Identify which cell holds the provided text, then report its [X, Y] central coordinate. 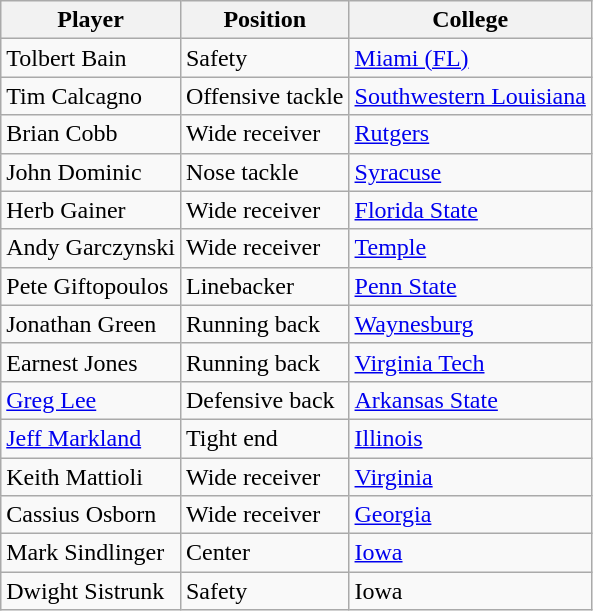
Syracuse [470, 172]
Jeff Markland [91, 438]
Penn State [470, 286]
Temple [470, 248]
Georgia [470, 515]
Offensive tackle [264, 96]
Nose tackle [264, 172]
Mark Sindlinger [91, 553]
Player [91, 20]
Florida State [470, 210]
Keith Mattioli [91, 477]
Tolbert Bain [91, 58]
College [470, 20]
Waynesburg [470, 324]
Earnest Jones [91, 362]
Pete Giftopoulos [91, 286]
Miami (FL) [470, 58]
Virginia [470, 477]
Andy Garczynski [91, 248]
Rutgers [470, 134]
John Dominic [91, 172]
Greg Lee [91, 400]
Jonathan Green [91, 324]
Tight end [264, 438]
Virginia Tech [470, 362]
Cassius Osborn [91, 515]
Herb Gainer [91, 210]
Illinois [470, 438]
Arkansas State [470, 400]
Position [264, 20]
Linebacker [264, 286]
Southwestern Louisiana [470, 96]
Tim Calcagno [91, 96]
Dwight Sistrunk [91, 591]
Defensive back [264, 400]
Center [264, 553]
Brian Cobb [91, 134]
